Find where the given text appears and provide that cell's center as [x, y] coordinate. 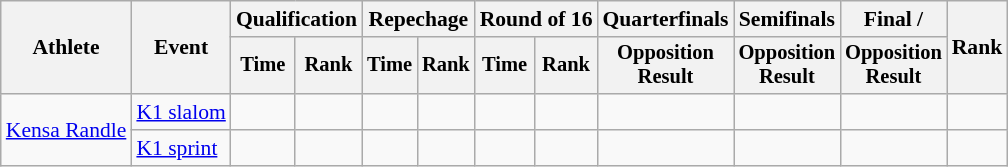
Repechage [418, 19]
Event [180, 48]
Round of 16 [536, 19]
Semifinals [788, 19]
Athlete [66, 48]
Final / [894, 19]
K1 slalom [180, 112]
Quarterfinals [665, 19]
K1 sprint [180, 148]
Kensa Randle [66, 130]
Qualification [296, 19]
